Identify which cell holds the provided text, then report its (X, Y) central coordinate. 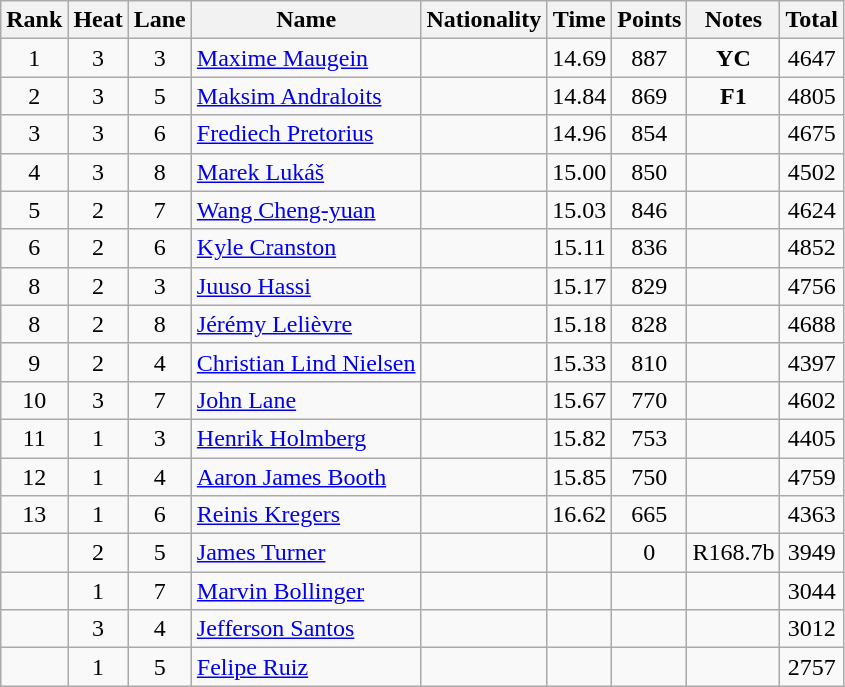
Maksim Andraloits (306, 96)
4363 (812, 515)
Wang Cheng-yuan (306, 210)
15.18 (580, 324)
Heat (98, 20)
Total (812, 20)
15.33 (580, 362)
2757 (812, 667)
12 (34, 477)
4756 (812, 286)
Points (650, 20)
4624 (812, 210)
750 (650, 477)
15.85 (580, 477)
16.62 (580, 515)
0 (650, 553)
4688 (812, 324)
11 (34, 438)
Lane (160, 20)
14.69 (580, 58)
Frediech Pretorius (306, 134)
4675 (812, 134)
14.84 (580, 96)
James Turner (306, 553)
4647 (812, 58)
Christian Lind Nielsen (306, 362)
4852 (812, 248)
3949 (812, 553)
14.96 (580, 134)
869 (650, 96)
4397 (812, 362)
YC (734, 58)
10 (34, 400)
John Lane (306, 400)
15.17 (580, 286)
3012 (812, 629)
4405 (812, 438)
9 (34, 362)
Kyle Cranston (306, 248)
Name (306, 20)
Henrik Holmberg (306, 438)
Felipe Ruiz (306, 667)
F1 (734, 96)
4759 (812, 477)
R168.7b (734, 553)
15.67 (580, 400)
887 (650, 58)
Jérémy Lelièvre (306, 324)
4602 (812, 400)
Aaron James Booth (306, 477)
810 (650, 362)
854 (650, 134)
850 (650, 172)
Time (580, 20)
Marek Lukáš (306, 172)
Nationality (484, 20)
15.11 (580, 248)
846 (650, 210)
836 (650, 248)
Marvin Bollinger (306, 591)
4502 (812, 172)
Maxime Maugein (306, 58)
828 (650, 324)
829 (650, 286)
Juuso Hassi (306, 286)
753 (650, 438)
665 (650, 515)
Reinis Kregers (306, 515)
770 (650, 400)
3044 (812, 591)
13 (34, 515)
4805 (812, 96)
15.82 (580, 438)
15.03 (580, 210)
15.00 (580, 172)
Notes (734, 20)
Rank (34, 20)
Jefferson Santos (306, 629)
